Return the (X, Y) coordinate for the center point of the cell that contains the specified text.  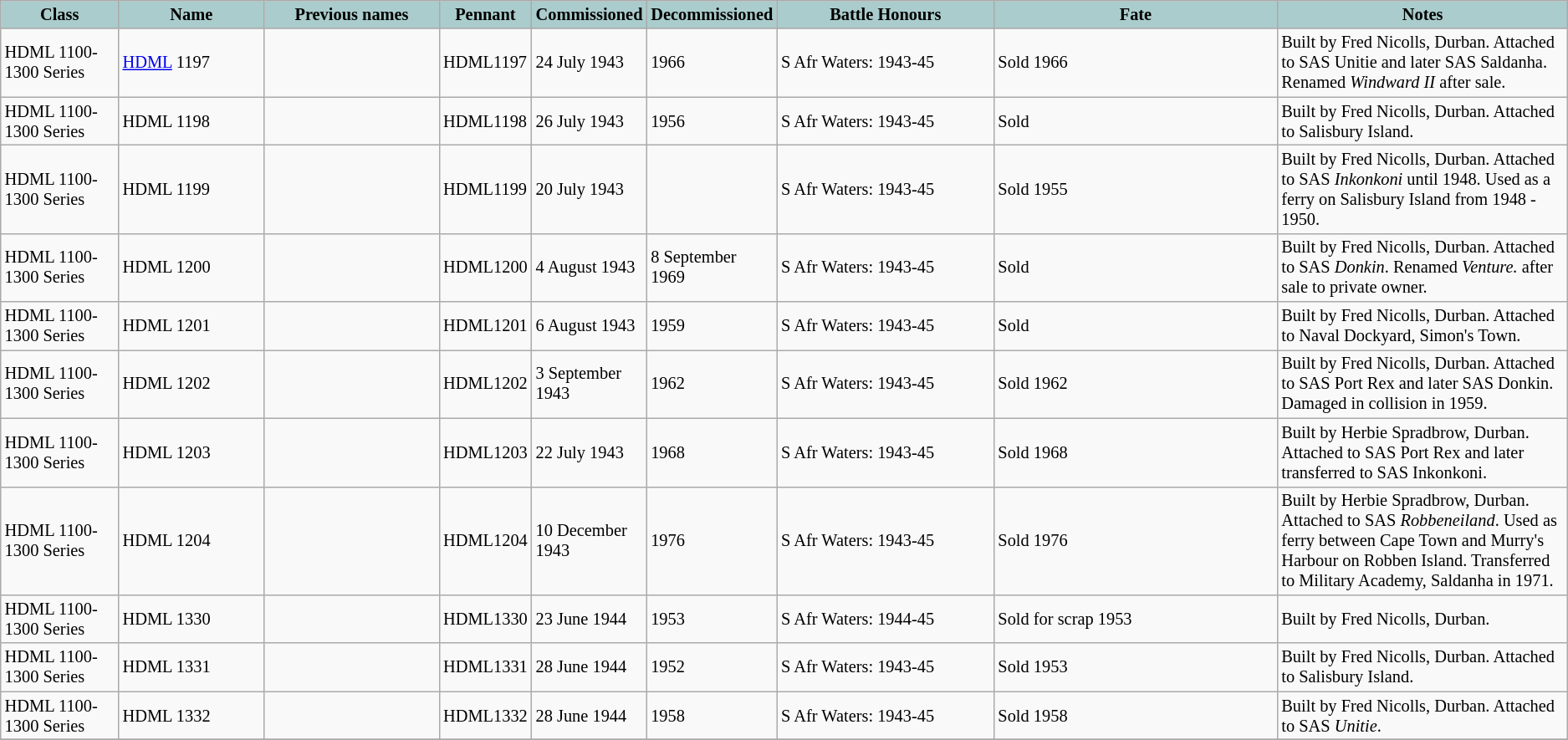
HDML 1197 (192, 63)
HDML1204 (485, 541)
1956 (712, 121)
Sold 1958 (1136, 716)
HDML1199 (485, 189)
HDML 1201 (192, 326)
HDML1332 (485, 716)
HDML 1330 (192, 619)
HDML1197 (485, 63)
Sold for scrap 1953 (1136, 619)
HDML 1332 (192, 716)
1968 (712, 452)
1962 (712, 384)
Sold 1962 (1136, 384)
Built by Herbie Spradbrow, Durban. Attached to SAS Port Rex and later transferred to SAS Inkonkoni. (1422, 452)
1958 (712, 716)
Built by Fred Nicolls, Durban. Attached to SAS Donkin. Renamed Venture. after sale to private owner. (1422, 268)
22 July 1943 (590, 452)
Sold 1955 (1136, 189)
HDML1330 (485, 619)
Built by Fred Nicolls, Durban. Attached to SAS Port Rex and later SAS Donkin. Damaged in collision in 1959. (1422, 384)
Previous names (351, 14)
Commissioned (590, 14)
24 July 1943 (590, 63)
HDML1198 (485, 121)
Built by Fred Nicolls, Durban. Attached to Naval Dockyard, Simon's Town. (1422, 326)
26 July 1943 (590, 121)
1953 (712, 619)
10 December 1943 (590, 541)
Built by Fred Nicolls, Durban. Attached to SAS Unitie and later SAS Saldanha. Renamed Windward II after sale. (1422, 63)
23 June 1944 (590, 619)
20 July 1943 (590, 189)
1952 (712, 667)
Battle Honours (885, 14)
1966 (712, 63)
Pennant (485, 14)
8 September 1969 (712, 268)
HDML 1203 (192, 452)
Sold 1976 (1136, 541)
HDML1202 (485, 384)
Built by Fred Nicolls, Durban. Attached to SAS Unitie. (1422, 716)
Fate (1136, 14)
Built by Fred Nicolls, Durban. (1422, 619)
HDML1200 (485, 268)
Decommissioned (712, 14)
HDML1331 (485, 667)
Class (60, 14)
HDML1203 (485, 452)
Notes (1422, 14)
3 September 1943 (590, 384)
HDML 1202 (192, 384)
HDML1201 (485, 326)
HDML 1198 (192, 121)
Sold 1968 (1136, 452)
HDML 1204 (192, 541)
Name (192, 14)
S Afr Waters: 1944-45 (885, 619)
1959 (712, 326)
Sold 1953 (1136, 667)
Built by Fred Nicolls, Durban. Attached to SAS Inkonkoni until 1948. Used as a ferry on Salisbury Island from 1948 - 1950. (1422, 189)
HDML 1331 (192, 667)
6 August 1943 (590, 326)
1976 (712, 541)
Sold 1966 (1136, 63)
HDML 1200 (192, 268)
HDML 1199 (192, 189)
4 August 1943 (590, 268)
